Identify which cell holds the provided text, then report its (x, y) central coordinate. 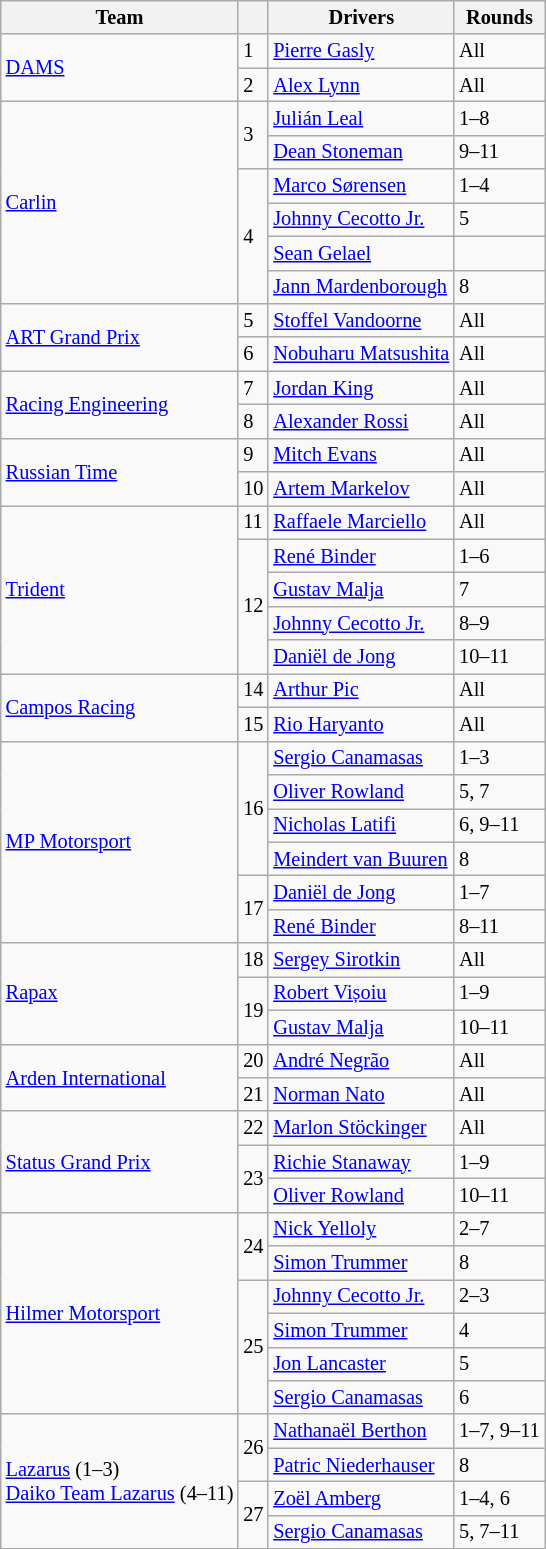
Stoffel Vandoorne (361, 320)
2–3 (499, 1296)
Dean Stoneman (361, 152)
1–7, 9–11 (499, 1431)
1 (253, 51)
DAMS (120, 68)
Artem Markelov (361, 489)
Lazarus (1–3) Daiko Team Lazarus (4–11) (120, 1482)
19 (253, 1010)
16 (253, 808)
Richie Stanaway (361, 1162)
Nathanaël Berthon (361, 1431)
Mitch Evans (361, 455)
25 (253, 1346)
Nick Yelloly (361, 1229)
Drivers (361, 17)
27 (253, 1514)
Meindert van Buuren (361, 859)
3 (253, 134)
5, 7 (499, 791)
Robert Vișoiu (361, 993)
Marlon Stöckinger (361, 1128)
Jann Mardenborough (361, 287)
Nobuharu Matsushita (361, 354)
Nicholas Latifi (361, 825)
Alexander Rossi (361, 421)
Marco Sørensen (361, 186)
Arden International (120, 1078)
Julián Leal (361, 118)
1–8 (499, 118)
21 (253, 1094)
Sean Gelael (361, 253)
20 (253, 1061)
23 (253, 1178)
ART Grand Prix (120, 336)
Norman Nato (361, 1094)
11 (253, 522)
12 (253, 606)
18 (253, 960)
22 (253, 1128)
14 (253, 690)
10 (253, 489)
Campos Racing (120, 706)
Carlin (120, 202)
5, 7–11 (499, 1532)
1–6 (499, 556)
15 (253, 724)
Patric Niederhauser (361, 1465)
Pierre Gasly (361, 51)
8–9 (499, 623)
24 (253, 1246)
17 (253, 908)
Arthur Pic (361, 690)
Rapax (120, 994)
Raffaele Marciello (361, 522)
8–11 (499, 926)
Russian Time (120, 472)
Alex Lynn (361, 85)
Status Grand Prix (120, 1162)
26 (253, 1448)
1–4, 6 (499, 1498)
Zoël Amberg (361, 1498)
Sergey Sirotkin (361, 960)
Jordan King (361, 388)
1–4 (499, 186)
2 (253, 85)
2–7 (499, 1229)
Hilmer Motorsport (120, 1313)
6, 9–11 (499, 825)
Rounds (499, 17)
Rio Haryanto (361, 724)
MP Motorsport (120, 842)
André Negrão (361, 1061)
Jon Lancaster (361, 1364)
Team (120, 17)
9 (253, 455)
1–3 (499, 758)
Trident (120, 589)
1–7 (499, 892)
9–11 (499, 152)
Racing Engineering (120, 404)
